Pinpoint the cell where the given text exists, returning its [X, Y] midpoint coordinate. 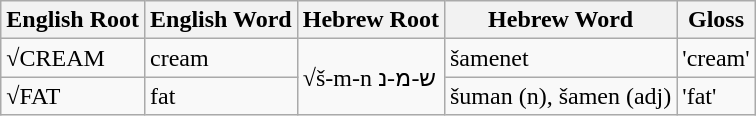
cream [222, 58]
šuman (n), šamen (adj) [560, 96]
'cream' [716, 58]
Hebrew Root [370, 20]
√FAT [73, 96]
'fat' [716, 96]
fat [222, 96]
English Word [222, 20]
√š-m-n ש-מ-נ [370, 77]
Gloss [716, 20]
šamenet [560, 58]
Hebrew Word [560, 20]
√CREAM [73, 58]
English Root [73, 20]
